From the cell containing the given text, extract its center point as (x, y) coordinate. 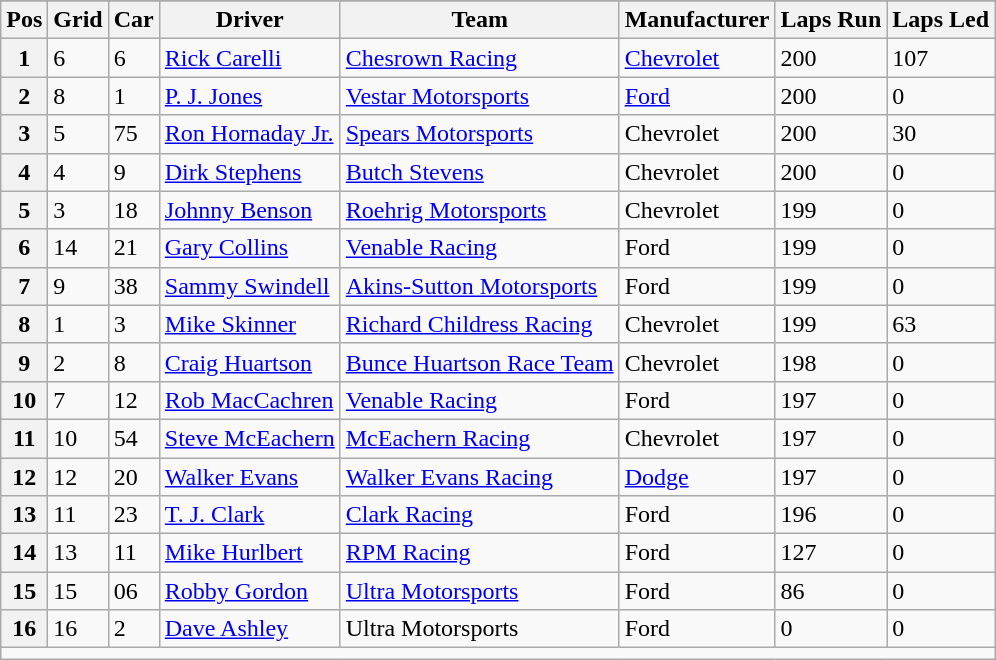
54 (134, 438)
Sammy Swindell (250, 286)
Richard Childress Racing (480, 324)
Car (134, 20)
Laps Led (941, 20)
06 (134, 591)
P. J. Jones (250, 96)
Walker Evans Racing (480, 477)
Roehrig Motorsports (480, 210)
Mike Hurlbert (250, 553)
Rob MacCachren (250, 400)
Vestar Motorsports (480, 96)
Gary Collins (250, 248)
T. J. Clark (250, 515)
23 (134, 515)
38 (134, 286)
Driver (250, 20)
30 (941, 134)
Walker Evans (250, 477)
Spears Motorsports (480, 134)
Pos (24, 20)
18 (134, 210)
Laps Run (831, 20)
196 (831, 515)
127 (831, 553)
63 (941, 324)
Robby Gordon (250, 591)
198 (831, 362)
Bunce Huartson Race Team (480, 362)
Dodge (697, 477)
Grid (78, 20)
75 (134, 134)
Johnny Benson (250, 210)
21 (134, 248)
Chesrown Racing (480, 58)
Steve McEachern (250, 438)
20 (134, 477)
Team (480, 20)
107 (941, 58)
Dirk Stephens (250, 172)
RPM Racing (480, 553)
Clark Racing (480, 515)
McEachern Racing (480, 438)
Butch Stevens (480, 172)
Dave Ashley (250, 629)
86 (831, 591)
Rick Carelli (250, 58)
Manufacturer (697, 20)
Ron Hornaday Jr. (250, 134)
Craig Huartson (250, 362)
Mike Skinner (250, 324)
Akins-Sutton Motorsports (480, 286)
